Extract the [x, y] coordinate from the center of the cell holding the provided text.  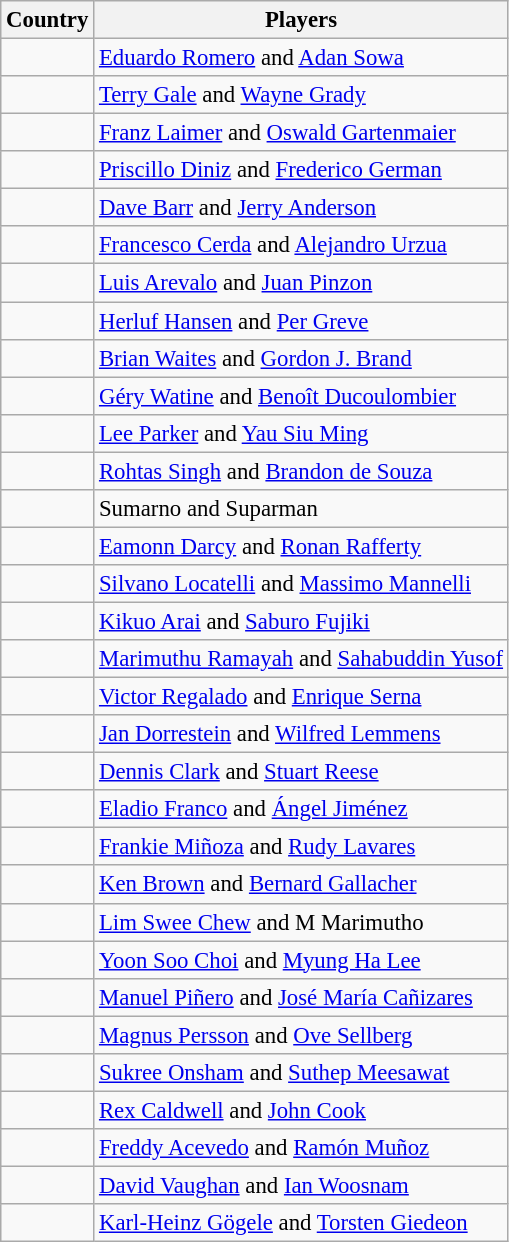
Rohtas Singh and Brandon de Souza [302, 471]
Freddy Acevedo and Ramón Muñoz [302, 1148]
Géry Watine and Benoît Ducoulombier [302, 396]
Yoon Soo Choi and Myung Ha Lee [302, 960]
Sukree Onsham and Suthep Meesawat [302, 1073]
Francesco Cerda and Alejandro Urzua [302, 245]
Lee Parker and Yau Siu Ming [302, 433]
Frankie Miñoza and Rudy Lavares [302, 847]
Franz Laimer and Oswald Gartenmaier [302, 133]
Priscillo Diniz and Frederico German [302, 170]
Terry Gale and Wayne Grady [302, 95]
Dennis Clark and Stuart Reese [302, 772]
Dave Barr and Jerry Anderson [302, 208]
Rex Caldwell and John Cook [302, 1110]
Kikuo Arai and Saburo Fujiki [302, 621]
Lim Swee Chew and M Marimutho [302, 922]
Manuel Piñero and José María Cañizares [302, 997]
Marimuthu Ramayah and Sahabuddin Yusof [302, 659]
Victor Regalado and Enrique Serna [302, 697]
Ken Brown and Bernard Gallacher [302, 885]
Jan Dorrestein and Wilfred Lemmens [302, 734]
Herluf Hansen and Per Greve [302, 321]
Eduardo Romero and Adan Sowa [302, 58]
Silvano Locatelli and Massimo Mannelli [302, 584]
Magnus Persson and Ove Sellberg [302, 1035]
David Vaughan and Ian Woosnam [302, 1185]
Luis Arevalo and Juan Pinzon [302, 283]
Karl-Heinz Gögele and Torsten Giedeon [302, 1223]
Sumarno and Suparman [302, 509]
Eamonn Darcy and Ronan Rafferty [302, 546]
Brian Waites and Gordon J. Brand [302, 358]
Country [48, 20]
Players [302, 20]
Eladio Franco and Ángel Jiménez [302, 809]
